Determine the (X, Y) coordinate at the center of the cell enclosing the given text.  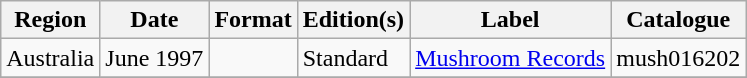
Date (154, 20)
Standard (353, 58)
June 1997 (154, 58)
Edition(s) (353, 20)
Catalogue (678, 20)
Australia (50, 58)
Format (253, 20)
Region (50, 20)
mush016202 (678, 58)
Mushroom Records (510, 58)
Label (510, 20)
